Return the (x, y) coordinate for the center point of the cell that contains the specified text.  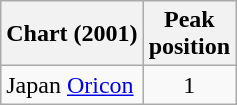
Peakposition (189, 34)
Japan Oricon (72, 85)
Chart (2001) (72, 34)
1 (189, 85)
